Pinpoint the cell where the given text exists, returning its [X, Y] midpoint coordinate. 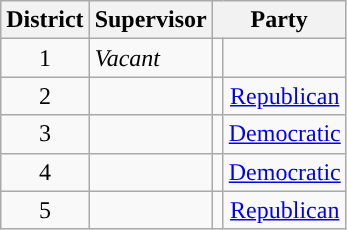
Party [279, 20]
Supervisor [150, 20]
3 [45, 134]
Vacant [150, 58]
4 [45, 172]
District [45, 20]
1 [45, 58]
5 [45, 210]
2 [45, 96]
